Return the (X, Y) coordinate for the center point of the cell that contains the specified text.  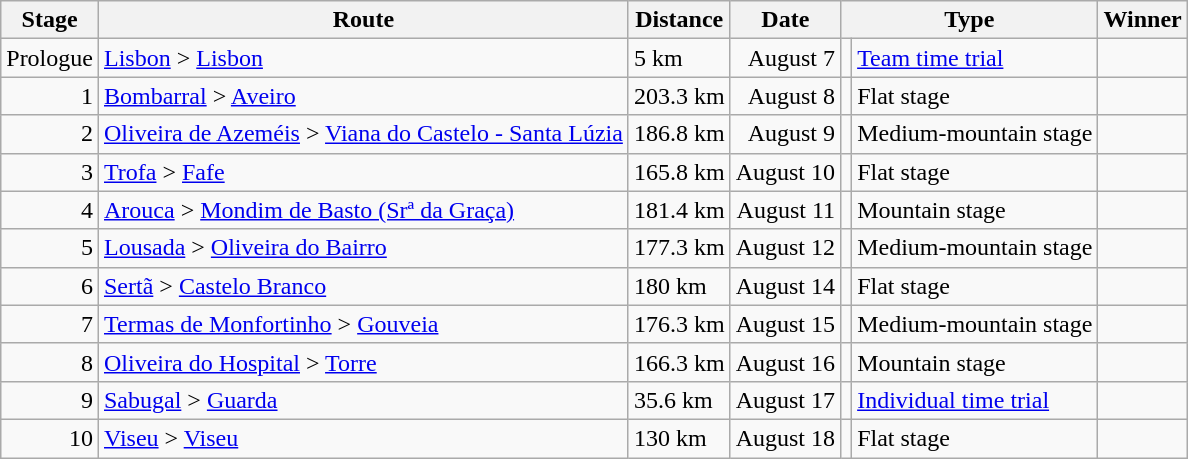
Stage (50, 20)
Individual time trial (975, 400)
Oliveira de Azeméis > Viana do Castelo - Santa Lúzia (363, 134)
August 11 (785, 210)
186.8 km (679, 134)
August 12 (785, 248)
176.3 km (679, 324)
Lisbon > Lisbon (363, 58)
130 km (679, 438)
203.3 km (679, 96)
Sertã > Castelo Branco (363, 286)
August 7 (785, 58)
August 15 (785, 324)
180 km (679, 286)
August 16 (785, 362)
Winner (1142, 20)
Sabugal > Guarda (363, 400)
181.4 km (679, 210)
7 (50, 324)
Route (363, 20)
Trofa > Fafe (363, 172)
8 (50, 362)
9 (50, 400)
4 (50, 210)
1 (50, 96)
Distance (679, 20)
165.8 km (679, 172)
Termas de Monfortinho > Gouveia (363, 324)
August 14 (785, 286)
August 10 (785, 172)
Type (970, 20)
10 (50, 438)
Bombarral > Aveiro (363, 96)
Oliveira do Hospital > Torre (363, 362)
Viseu > Viseu (363, 438)
166.3 km (679, 362)
6 (50, 286)
Lousada > Oliveira do Bairro (363, 248)
Date (785, 20)
August 9 (785, 134)
August 8 (785, 96)
5 (50, 248)
Prologue (50, 58)
August 18 (785, 438)
Arouca > Mondim de Basto (Srª da Graça) (363, 210)
35.6 km (679, 400)
3 (50, 172)
5 km (679, 58)
Team time trial (975, 58)
2 (50, 134)
August 17 (785, 400)
177.3 km (679, 248)
